Pinpoint the cell where the given text exists, returning its [X, Y] midpoint coordinate. 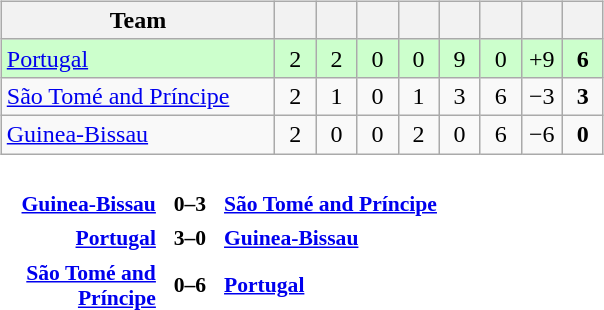
−6 [542, 134]
0–3 [190, 203]
Team [138, 20]
9 [460, 58]
3–0 [190, 237]
São Tomé and Príncipe [138, 96]
+9 [542, 58]
−3 [542, 96]
